From the cell containing the given text, extract its center point as (x, y) coordinate. 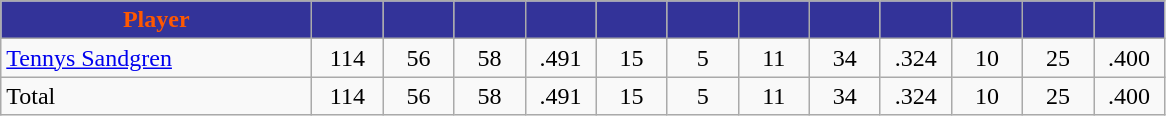
Total (156, 96)
Tennys Sandgren (156, 58)
Player (156, 20)
